Determine the (X, Y) coordinate at the center of the cell enclosing the given text.  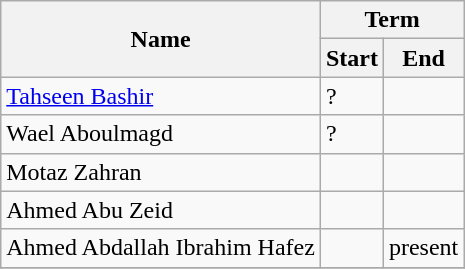
Motaz Zahran (161, 172)
End (423, 58)
Name (161, 39)
present (423, 248)
Tahseen Bashir (161, 96)
Wael Aboulmagd (161, 134)
Start (352, 58)
Term (392, 20)
Ahmed Abu Zeid (161, 210)
Ahmed Abdallah Ibrahim Hafez (161, 248)
